Determine the [X, Y] coordinate at the center of the cell enclosing the given text.  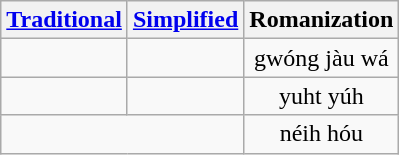
yuht yúh [322, 96]
néih hóu [322, 134]
Simplified [185, 20]
Romanization [322, 20]
gwóng jàu wá [322, 58]
Traditional [64, 20]
